Find where the given text appears and provide that cell's center as (X, Y) coordinate. 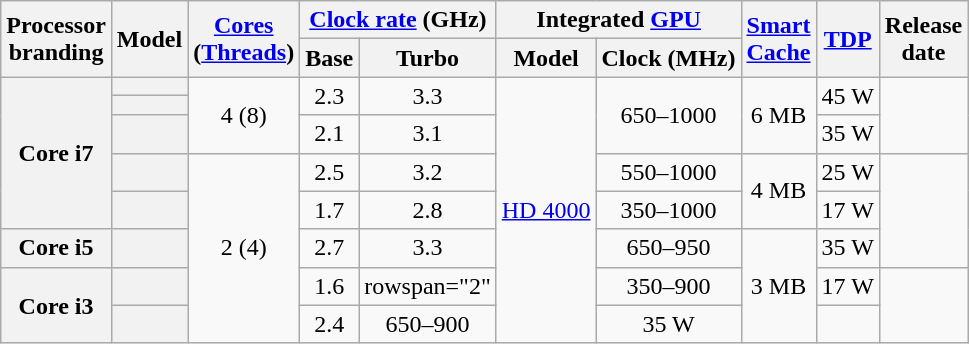
Processorbranding (56, 39)
Clock rate (GHz) (398, 20)
550–1000 (668, 172)
650–900 (428, 324)
Base (330, 58)
HD 4000 (546, 210)
2.1 (330, 134)
2.5 (330, 172)
Releasedate (923, 39)
1.6 (330, 286)
3.2 (428, 172)
650–1000 (668, 115)
650–950 (668, 248)
25 W (848, 172)
3.1 (428, 134)
Cores(Threads) (244, 39)
2.8 (428, 210)
2.4 (330, 324)
SmartCache (778, 39)
45 W (848, 96)
Core i7 (56, 153)
rowspan="2" (428, 286)
4 (8) (244, 115)
2 (4) (244, 248)
2.7 (330, 248)
4 MB (778, 191)
6 MB (778, 115)
Clock (MHz) (668, 58)
Core i5 (56, 248)
Core i3 (56, 305)
2.3 (330, 96)
TDP (848, 39)
350–1000 (668, 210)
Integrated GPU (618, 20)
350–900 (668, 286)
1.7 (330, 210)
Turbo (428, 58)
3 MB (778, 286)
